Provide the (x, y) coordinate of the cell's center where the given text is located.  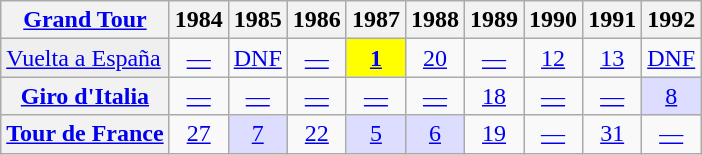
18 (494, 96)
1984 (198, 20)
19 (494, 134)
1988 (434, 20)
Giro d'Italia (85, 96)
31 (612, 134)
Tour de France (85, 134)
1 (376, 58)
13 (612, 58)
7 (258, 134)
1985 (258, 20)
8 (672, 96)
1992 (672, 20)
1987 (376, 20)
1991 (612, 20)
12 (554, 58)
1989 (494, 20)
27 (198, 134)
Vuelta a España (85, 58)
1990 (554, 20)
5 (376, 134)
1986 (316, 20)
Grand Tour (85, 20)
6 (434, 134)
22 (316, 134)
20 (434, 58)
